Return (x, y) of the center of cell containing provided text 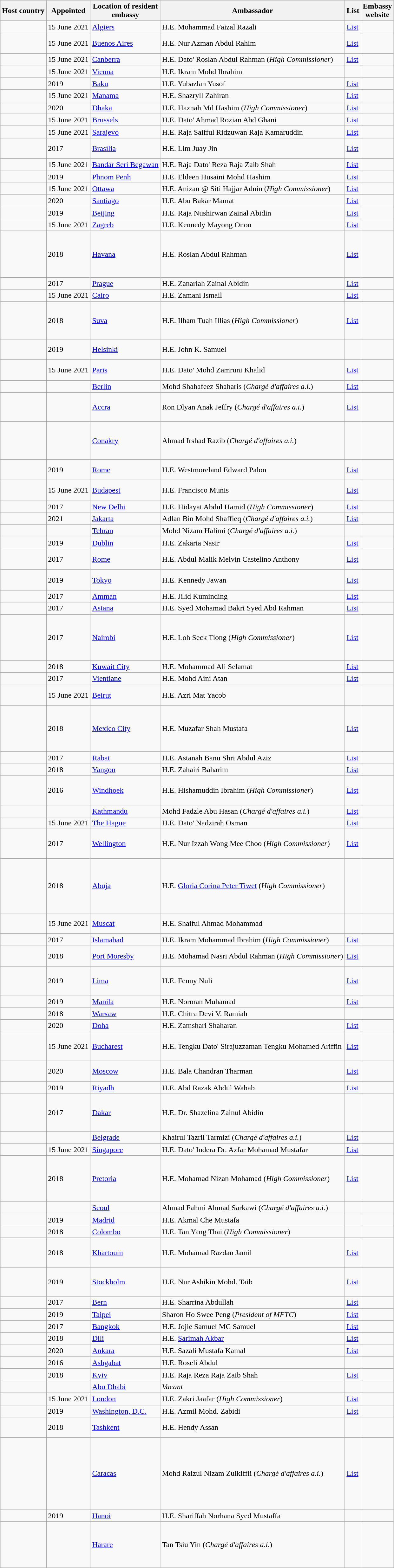
Yangon (125, 770)
Bangkok (125, 1326)
H.E. Shariffah Norhana Syed Mustaffa (253, 1516)
H.E. Sharrina Abdullah (253, 1302)
H.E. Raja Nushirwan Zainal Abidin (253, 213)
Mexico City (125, 728)
H.E. Shaiful Ahmad Mohammad (253, 924)
Islamabad (125, 940)
Brasília (125, 148)
Kathmandu (125, 811)
H.E. Loh Seck Tiong (High Commissioner) (253, 637)
Windhoek (125, 790)
H.E. John K. Samuel (253, 349)
Tehran (125, 531)
Adlan Bin Mohd Shaffieq (Chargé d'affaires a.i.) (253, 519)
London (125, 1399)
H.E. Francisco Munis (253, 490)
Beijing (125, 213)
Amman (125, 596)
H.E. Zakri Jaafar (High Commissioner) (253, 1399)
Harare (125, 1545)
Abuja (125, 886)
Manila (125, 1002)
H.E. Ikram Mohd Ibrahim (253, 72)
Kuwait City (125, 667)
Location of residentembassy (125, 11)
H.E. Roseli Abdul (253, 1363)
H.E. Ilham Tuah Illias (High Commissioner) (253, 320)
Suva (125, 320)
Nairobi (125, 637)
Colombo (125, 1232)
Bucharest (125, 1046)
H.E. Tan Yang Thai (High Commissioner) (253, 1232)
Dublin (125, 543)
Port Moresby (125, 956)
Sharon Ho Swee Peng (President of MFTC) (253, 1314)
Ron Dlyan Anak Jeffry (Chargé d'affaires a.i.) (253, 407)
H.E. Nur Azman Abdul Rahim (253, 43)
H.E. Westmoreland Edward Palon (253, 470)
Ambassador (253, 11)
H.E. Shazryll Zahiran (253, 96)
H.E. Dato' Ahmad Rozian Abd Ghani (253, 120)
H.E. Sazali Mustafa Kamal (253, 1351)
H.E. Abd Razak Abdul Wahab (253, 1087)
Embassywebsite (378, 11)
Baku (125, 84)
Ashgabat (125, 1363)
H.E. Tengku Dato' Sirajuzzaman Tengku Mohamed Ariffin (253, 1046)
H.E. Eldeen Husaini Mohd Hashim (253, 177)
H.E. Azri Mat Yacob (253, 695)
Tashkent (125, 1428)
H.E. Akmal Che Mustafa (253, 1220)
Dakar (125, 1113)
Mohd Raizul Nizam Zulkiffli (Chargé d'affaires a.i.) (253, 1474)
Mohd Fadzle Abu Hasan (Chargé d'affaires a.i.) (253, 811)
H.E. Sarimah Akbar (253, 1339)
H.E. Norman Muhamad (253, 1002)
H.E. Lim Juay Jin (253, 148)
The Hague (125, 823)
Kyiv (125, 1375)
Rabat (125, 758)
H.E. Abu Bakar Mamat (253, 201)
Sarajevo (125, 132)
H.E. Dr. Shazelina Zainul Abidin (253, 1113)
Bandar Seri Begawan (125, 165)
Caracas (125, 1474)
H.E. Haznah Md Hashim (High Commissioner) (253, 108)
Conakry (125, 441)
Astana (125, 608)
Brussels (125, 120)
H.E. Gloria Corina Peter Tiwet (High Commissioner) (253, 886)
H.E. Fenny Nuli (253, 981)
H.E. Mohamad Nasri Abdul Rahman (High Commissioner) (253, 956)
H.E. Ikram Mohammad Ibrahim (High Commissioner) (253, 940)
H.E. Syed Mohamad Bakri Syed Abd Rahman (253, 608)
Algiers (125, 27)
Washington, D.C. (125, 1411)
Mohd Shahafeez Shaharis (Chargé d'affaires a.i.) (253, 386)
H.E. Mohammad Faizal Razali (253, 27)
H.E. Mohamad Nizan Mohamad (High Commissioner) (253, 1179)
Singapore (125, 1150)
H.E. Abdul Malik Melvin Castelino Anthony (253, 559)
H.E. Mohammad Ali Selamat (253, 667)
H.E. Raja Dato' Reza Raja Zaib Shah (253, 165)
Canberra (125, 60)
H.E. Zahairi Baharim (253, 770)
H.E. Jojie Samuel MC Samuel (253, 1326)
Ahmad Irshad Razib (Chargé d'affaires a.i.) (253, 441)
H.E. Bala Chandran Tharman (253, 1071)
Bern (125, 1302)
Dili (125, 1339)
Havana (125, 254)
Mohd Nizam Halimi (Chargé d'affaires a.i.) (253, 531)
H.E. Muzafar Shah Mustafa (253, 728)
Lima (125, 981)
2021 (69, 519)
H.E. Kennedy Mayong Onon (253, 225)
Accra (125, 407)
Wellington (125, 844)
Riyadh (125, 1087)
H.E. Dato' Mohd Zamruni Khalid (253, 370)
H.E. Nur Ashikin Mohd. Taib (253, 1282)
Vienna (125, 72)
Ahmad Fahmi Ahmad Sarkawi (Chargé d'affaires a.i.) (253, 1208)
New Delhi (125, 507)
H.E. Azmil Mohd. Zabidi (253, 1411)
Warsaw (125, 1014)
Hanoi (125, 1516)
H.E. Hishamuddin Ibrahim (High Commissioner) (253, 790)
H.E. Raja Reza Raja Zaib Shah (253, 1375)
H.E. Hidayat Abdul Hamid (High Commissioner) (253, 507)
Vacant (253, 1387)
Helsinki (125, 349)
Seoul (125, 1208)
Madrid (125, 1220)
Host country (23, 11)
Prague (125, 283)
H.E. Nur Izzah Wong Mee Choo (High Commissioner) (253, 844)
Ottawa (125, 189)
Dhaka (125, 108)
H.E. Anizan @ Siti Hajjar Adnin (High Commissioner) (253, 189)
Buenos Aires (125, 43)
H.E. Hendy Assan (253, 1428)
Appointed (69, 11)
H.E. Mohamad Razdan Jamil (253, 1253)
H.E. Astanah Banu Shri Abdul Aziz (253, 758)
Khartoum (125, 1253)
H.E. Chitra Devi V. Ramiah (253, 1014)
Tokyo (125, 580)
Stockholm (125, 1282)
H.E. Jilid Kuminding (253, 596)
Moscow (125, 1071)
H.E. Raja Saifful Ridzuwan Raja Kamaruddin (253, 132)
Cairo (125, 295)
H.E. Zamshari Shaharan (253, 1026)
Berlin (125, 386)
H.E. Zakaria Nasir (253, 543)
Muscat (125, 924)
H.E. Kennedy Jawan (253, 580)
Zagreb (125, 225)
Phnom Penh (125, 177)
Jakarta (125, 519)
H.E. Zamani Ismail (253, 295)
H.E. Zanariah Zainal Abidin (253, 283)
H.E. Dato' Nadzirah Osman (253, 823)
Pretoria (125, 1179)
Doha (125, 1026)
Taipei (125, 1314)
Ankara (125, 1351)
Abu Dhabi (125, 1387)
H.E. Mohd Aini Atan (253, 679)
H.E. Dato' Roslan Abdul Rahman (High Commissioner) (253, 60)
Khairul Tazril Tarmizi (Chargé d'affaires a.i.) (253, 1137)
Paris (125, 370)
H.E. Roslan Abdul Rahman (253, 254)
Santiago (125, 201)
Beirut (125, 695)
Manama (125, 96)
H.E. Dato' Indera Dr. Azfar Mohamad Mustafar (253, 1150)
Tan Tsiu Yin (Chargé d'affaires a.i.) (253, 1545)
Budapest (125, 490)
Vientiane (125, 679)
H.E. Yubazlan Yusof (253, 84)
Belgrade (125, 1137)
